Search for the cell housing the specified text and yield its [x, y] center coordinate. 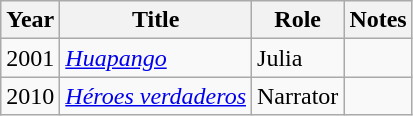
Year [30, 20]
Role [298, 20]
Julia [298, 58]
Huapango [156, 58]
Title [156, 20]
Notes [378, 20]
Narrator [298, 96]
2001 [30, 58]
Héroes verdaderos [156, 96]
2010 [30, 96]
